Detect which cell encompasses the target text, then output its [X, Y] center coordinate. 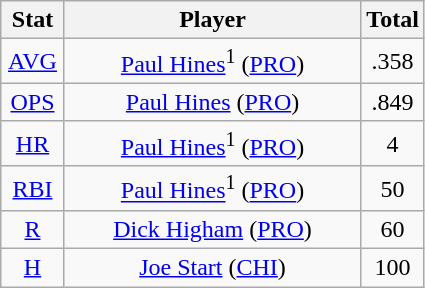
OPS [33, 102]
H [33, 268]
Joe Start (CHI) [212, 268]
Stat [33, 20]
100 [393, 268]
AVG [33, 62]
.358 [393, 62]
Total [393, 20]
Player [212, 20]
R [33, 230]
60 [393, 230]
RBI [33, 188]
4 [393, 144]
HR [33, 144]
.849 [393, 102]
50 [393, 188]
Paul Hines (PRO) [212, 102]
Dick Higham (PRO) [212, 230]
